Output the (x, y) coordinate of the center of the cell containing the given text.  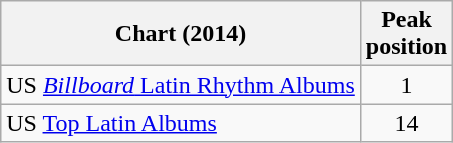
1 (406, 85)
Peakposition (406, 34)
US Billboard Latin Rhythm Albums (181, 85)
US Top Latin Albums (181, 123)
Chart (2014) (181, 34)
14 (406, 123)
